Detect which cell encompasses the target text, then output its [x, y] center coordinate. 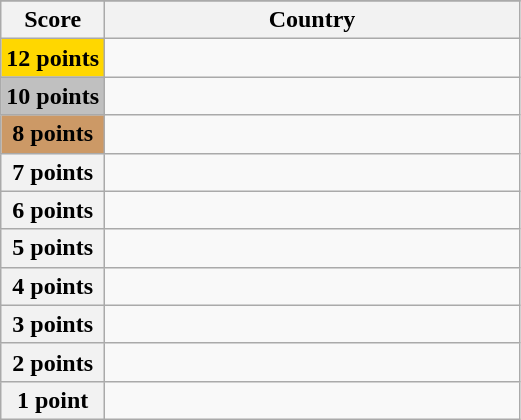
Score [53, 20]
8 points [53, 134]
3 points [53, 324]
7 points [53, 172]
Country [312, 20]
4 points [53, 286]
10 points [53, 96]
5 points [53, 248]
12 points [53, 58]
1 point [53, 400]
6 points [53, 210]
2 points [53, 362]
